Detect which cell encompasses the target text, then output its [X, Y] center coordinate. 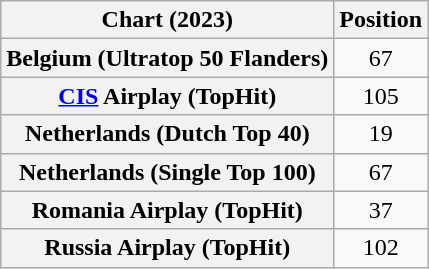
Russia Airplay (TopHit) [168, 248]
105 [381, 96]
Netherlands (Single Top 100) [168, 172]
37 [381, 210]
CIS Airplay (TopHit) [168, 96]
Chart (2023) [168, 20]
Belgium (Ultratop 50 Flanders) [168, 58]
19 [381, 134]
102 [381, 248]
Netherlands (Dutch Top 40) [168, 134]
Romania Airplay (TopHit) [168, 210]
Position [381, 20]
